Output the [x, y] coordinate of the center of the cell containing the given text.  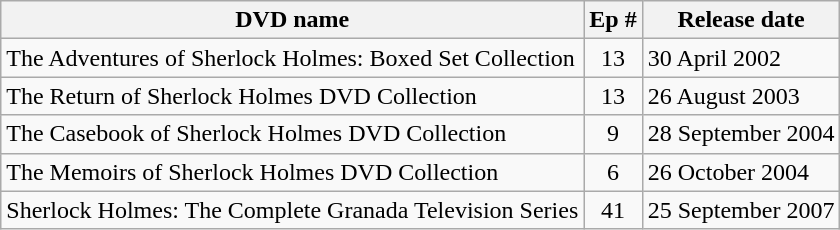
The Memoirs of Sherlock Holmes DVD Collection [292, 172]
Sherlock Holmes: The Complete Granada Television Series [292, 210]
Release date [741, 20]
28 September 2004 [741, 134]
DVD name [292, 20]
Ep # [613, 20]
41 [613, 210]
The Casebook of Sherlock Holmes DVD Collection [292, 134]
30 April 2002 [741, 58]
26 October 2004 [741, 172]
The Return of Sherlock Holmes DVD Collection [292, 96]
26 August 2003 [741, 96]
The Adventures of Sherlock Holmes: Boxed Set Collection [292, 58]
9 [613, 134]
6 [613, 172]
25 September 2007 [741, 210]
